Pinpoint the cell where the given text exists, returning its (x, y) midpoint coordinate. 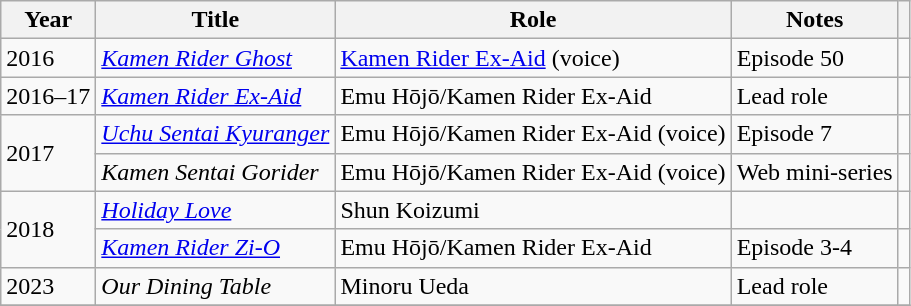
Episode 3-4 (814, 248)
2023 (48, 286)
Role (533, 20)
Kamen Rider Ex-Aid (voice) (533, 58)
2017 (48, 153)
Title (216, 20)
Uchu Sentai Kyuranger (216, 134)
2016–17 (48, 96)
Notes (814, 20)
2018 (48, 229)
Year (48, 20)
Kamen Sentai Gorider (216, 172)
Episode 7 (814, 134)
Holiday Love (216, 210)
2016 (48, 58)
Kamen Rider Ghost (216, 58)
Web mini-series (814, 172)
Our Dining Table (216, 286)
Kamen Rider Ex-Aid (216, 96)
Shun Koizumi (533, 210)
Kamen Rider Zi-O (216, 248)
Minoru Ueda (533, 286)
Episode 50 (814, 58)
